Determine the [x, y] coordinate at the center of the cell enclosing the given text.  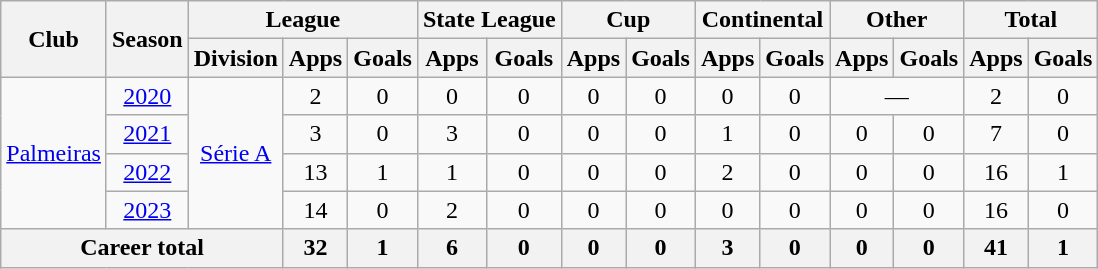
Other [897, 20]
7 [996, 134]
2022 [147, 172]
Continental [762, 20]
2023 [147, 210]
32 [315, 248]
14 [315, 210]
Season [147, 39]
— [897, 96]
Total [1031, 20]
League [302, 20]
13 [315, 172]
2020 [147, 96]
State League [489, 20]
Division [236, 58]
Career total [142, 248]
Série A [236, 153]
2021 [147, 134]
Cup [628, 20]
Club [54, 39]
6 [452, 248]
Palmeiras [54, 153]
41 [996, 248]
